Output the [X, Y] coordinate of the center of the cell containing the given text.  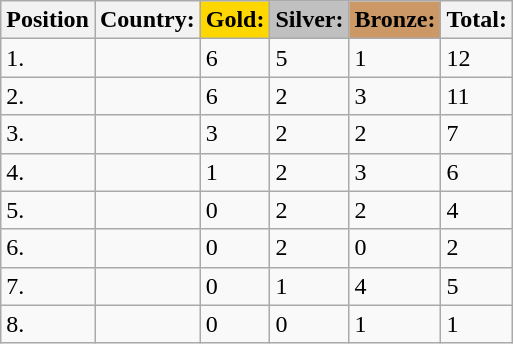
5. [48, 210]
7. [48, 286]
12 [477, 58]
1. [48, 58]
11 [477, 96]
8. [48, 324]
6. [48, 248]
Silver: [310, 20]
Country: [147, 20]
Gold: [235, 20]
Total: [477, 20]
3. [48, 134]
7 [477, 134]
Position [48, 20]
4. [48, 172]
Bronze: [395, 20]
2. [48, 96]
